Find where the given text appears and provide that cell's center as (x, y) coordinate. 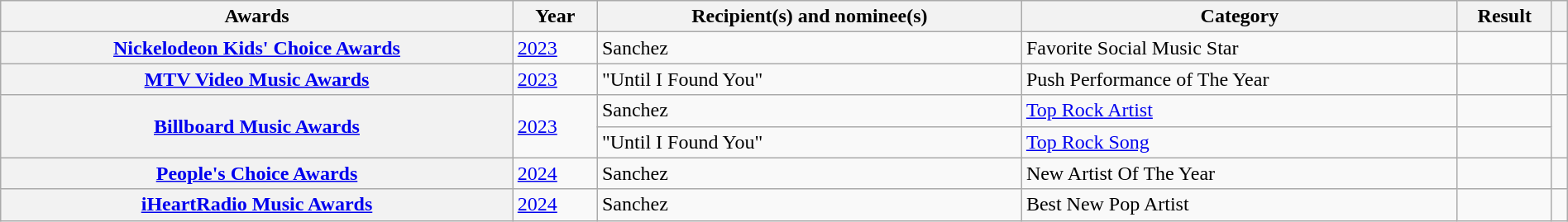
Result (1504, 17)
MTV Video Music Awards (257, 79)
Top Rock Song (1239, 142)
iHeartRadio Music Awards (257, 205)
New Artist Of The Year (1239, 173)
Favorite Social Music Star (1239, 48)
Year (555, 17)
Awards (257, 17)
Push Performance of The Year (1239, 79)
Billboard Music Awards (257, 126)
Recipient(s) and nominee(s) (809, 17)
Top Rock Artist (1239, 111)
Nickelodeon Kids' Choice Awards (257, 48)
Best New Pop Artist (1239, 205)
Category (1239, 17)
People's Choice Awards (257, 173)
